Capture the cell that displays the provided text and extract its [X, Y] central coordinate. 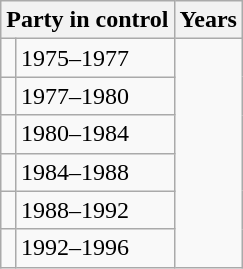
1980–1984 [94, 134]
1977–1980 [94, 96]
1988–1992 [94, 210]
1992–1996 [94, 248]
1975–1977 [94, 58]
Party in control [88, 20]
1984–1988 [94, 172]
Years [208, 20]
